Search for the cell housing the specified text and yield its (x, y) center coordinate. 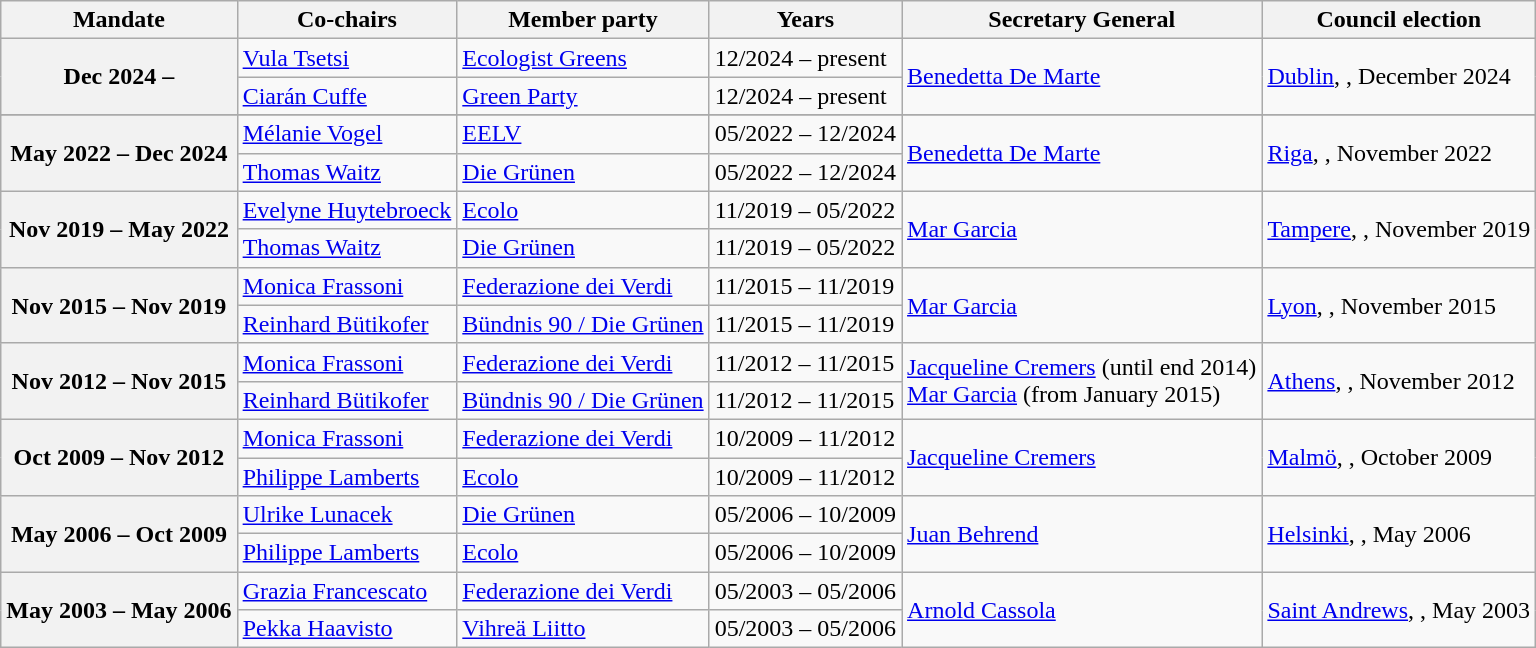
Nov 2019 – May 2022 (119, 229)
Juan Behrend (1082, 534)
Riga, , November 2022 (1399, 153)
Ciarán Cuffe (347, 96)
Lyon, , November 2015 (1399, 305)
Secretary General (1082, 20)
Pekka Haavisto (347, 629)
Ecologist Greens (583, 58)
Malmö, , October 2009 (1399, 457)
Council election (1399, 20)
Tampere, , November 2019 (1399, 229)
Helsinki, , May 2006 (1399, 534)
Green Party (583, 96)
Co-chairs (347, 20)
EELV (583, 134)
Jacqueline Cremers (1082, 457)
May 2006 – Oct 2009 (119, 534)
Mandate (119, 20)
Years (805, 20)
Ulrike Lunacek (347, 515)
Member party (583, 20)
Dublin, , December 2024 (1399, 77)
May 2022 – Dec 2024 (119, 153)
Mélanie Vogel (347, 134)
Athens, , November 2012 (1399, 381)
Nov 2012 – Nov 2015 (119, 381)
Nov 2015 – Nov 2019 (119, 305)
Grazia Francescato (347, 591)
Vula Tsetsi (347, 58)
Jacqueline Cremers (until end 2014) Mar Garcia (from January 2015) (1082, 381)
May 2003 – May 2006 (119, 610)
Oct 2009 – Nov 2012 (119, 457)
Arnold Cassola (1082, 610)
Vihreä Liitto (583, 629)
Dec 2024 – (119, 77)
Evelyne Huytebroeck (347, 210)
Saint Andrews, , May 2003 (1399, 610)
